Provide the [X, Y] coordinate of the cell's center where the given text is located.  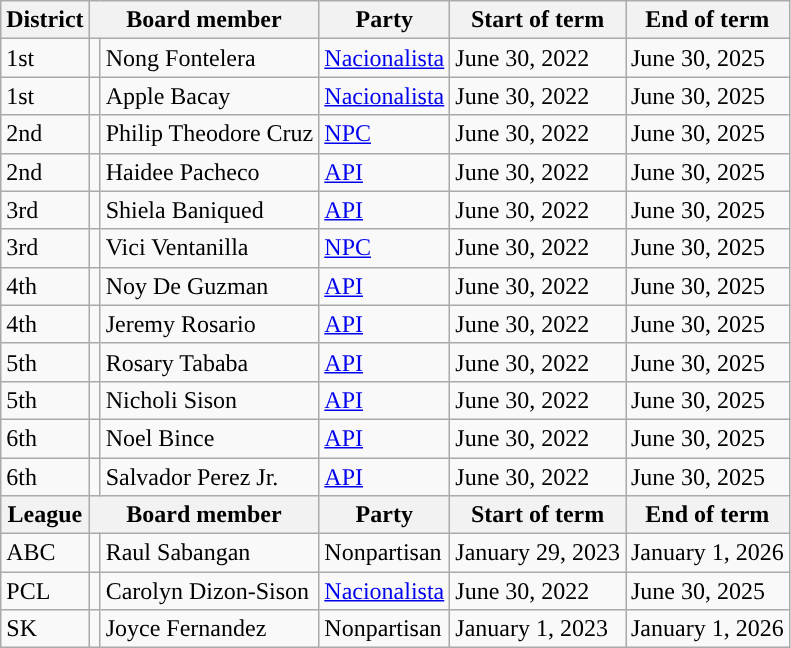
Joyce Fernandez [210, 629]
Haidee Pacheco [210, 172]
Vici Ventanilla [210, 248]
January 1, 2023 [538, 629]
Salvador Perez Jr. [210, 477]
League [45, 515]
SK [45, 629]
District [45, 20]
Philip Theodore Cruz [210, 134]
Apple Bacay [210, 96]
Rosary Tababa [210, 362]
Shiela Baniqued [210, 210]
ABC [45, 553]
Noel Bince [210, 438]
Nong Fontelera [210, 58]
PCL [45, 591]
Jeremy Rosario [210, 324]
Raul Sabangan [210, 553]
January 29, 2023 [538, 553]
Nicholi Sison [210, 400]
Carolyn Dizon-Sison [210, 591]
Noy De Guzman [210, 286]
